Capture the cell that displays the provided text and extract its (X, Y) central coordinate. 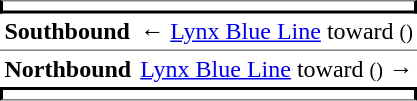
Southbound (68, 33)
Northbound (68, 69)
